Search for the cell housing the specified text and yield its [X, Y] center coordinate. 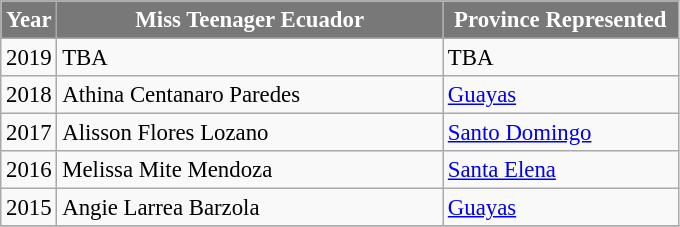
Melissa Mite Mendoza [250, 170]
Santo Domingo [560, 133]
Year [29, 20]
2017 [29, 133]
2019 [29, 58]
Santa Elena [560, 170]
Miss Teenager Ecuador [250, 20]
Angie Larrea Barzola [250, 208]
2016 [29, 170]
2018 [29, 95]
Province Represented [560, 20]
2015 [29, 208]
Alisson Flores Lozano [250, 133]
Athina Centanaro Paredes [250, 95]
